Find where the given text appears and provide that cell's center as (X, Y) coordinate. 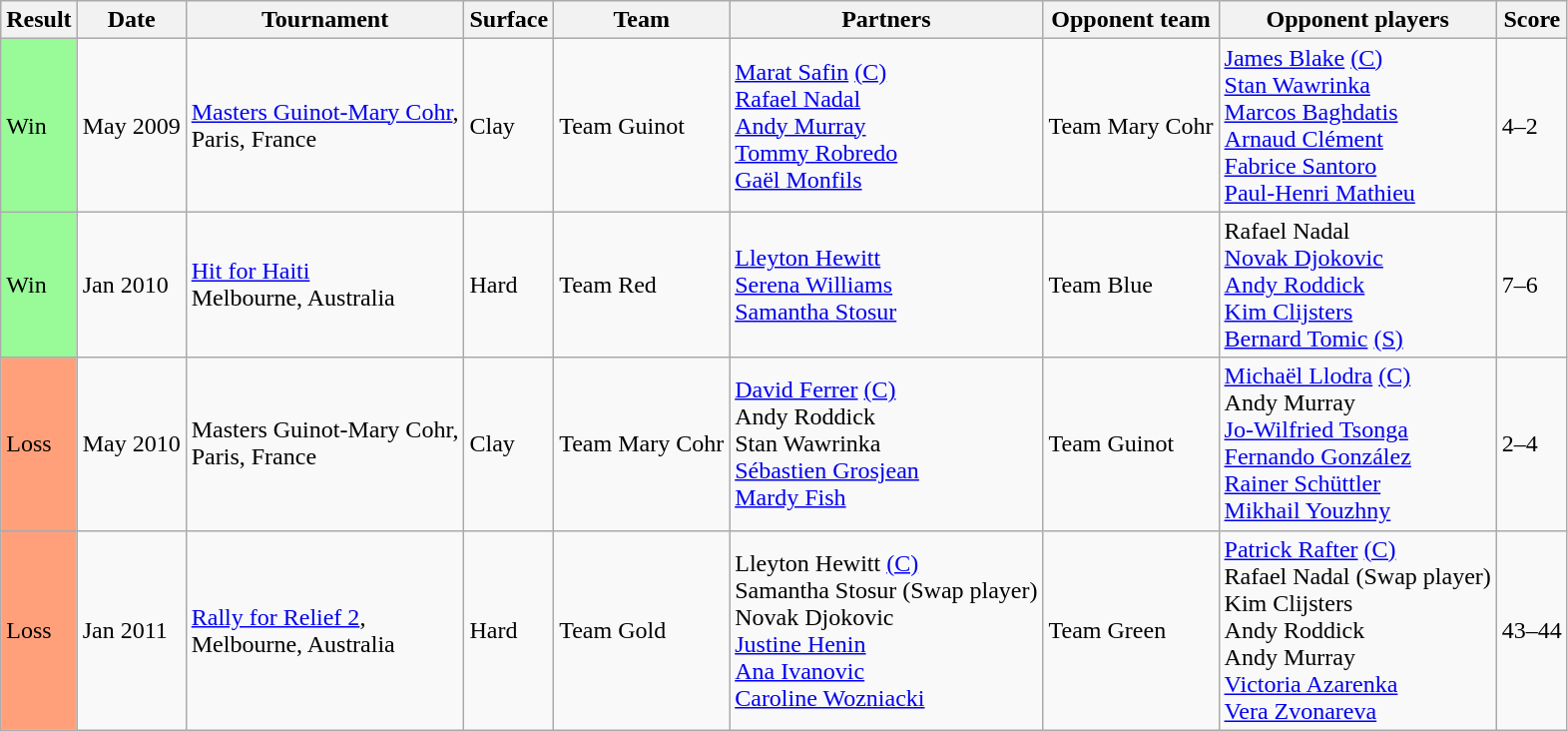
Patrick Rafter (C) Rafael Nadal (Swap player) Kim Clijsters Andy Roddick Andy Murray Victoria Azarenka Vera Zvonareva (1357, 630)
Lleyton Hewitt (C) Samantha Stosur (Swap player) Novak Djokovic Justine Henin Ana Ivanovic Caroline Wozniacki (886, 630)
Michaël Llodra (C) Andy Murray Jo-Wilfried Tsonga Fernando González Rainer Schüttler Mikhail Youzhny (1357, 443)
Team Red (642, 285)
Tournament (325, 20)
43–44 (1531, 630)
May 2009 (132, 126)
Marat Safin (C) Rafael Nadal Andy Murray Tommy Robredo Gaël Monfils (886, 126)
Rally for Relief 2,Melbourne, Australia (325, 630)
Surface (509, 20)
Opponent team (1131, 20)
James Blake (C) Stan Wawrinka Marcos Baghdatis Arnaud Clément Fabrice Santoro Paul-Henri Mathieu (1357, 126)
May 2010 (132, 443)
Date (132, 20)
Jan 2010 (132, 285)
David Ferrer (C) Andy Roddick Stan Wawrinka Sébastien Grosjean Mardy Fish (886, 443)
Team (642, 20)
Team Gold (642, 630)
2–4 (1531, 443)
Partners (886, 20)
Team Green (1131, 630)
Hit for HaitiMelbourne, Australia (325, 285)
Jan 2011 (132, 630)
Lleyton Hewitt Serena Williams Samantha Stosur (886, 285)
7–6 (1531, 285)
Score (1531, 20)
Rafael Nadal Novak Djokovic Andy Roddick Kim Clijsters Bernard Tomic (S) (1357, 285)
Opponent players (1357, 20)
Result (39, 20)
Team Blue (1131, 285)
4–2 (1531, 126)
